Capture the cell that displays the provided text and extract its [X, Y] central coordinate. 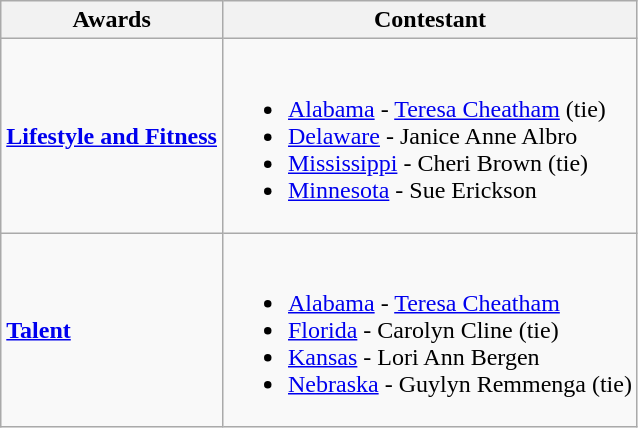
Lifestyle and Fitness [112, 136]
Awards [112, 20]
Talent [112, 330]
Alabama - Teresa Cheatham (tie) Delaware - Janice Anne Albro Mississippi - Cheri Brown (tie) Minnesota - Sue Erickson [430, 136]
Contestant [430, 20]
Alabama - Teresa Cheatham Florida - Carolyn Cline (tie) Kansas - Lori Ann Bergen Nebraska - Guylyn Remmenga (tie) [430, 330]
